Extract the [x, y] coordinate from the center of the cell holding the provided text.  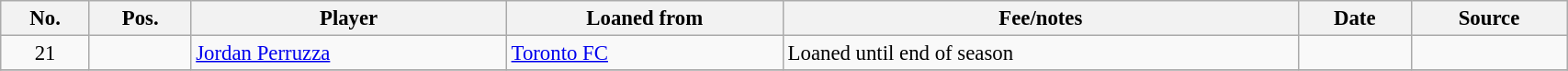
Toronto FC [645, 53]
Loaned from [645, 18]
Loaned until end of season [1040, 53]
No. [46, 18]
Source [1488, 18]
Jordan Perruzza [349, 53]
Fee/notes [1040, 18]
21 [46, 53]
Pos. [140, 18]
Date [1354, 18]
Player [349, 18]
